From the cell containing the given text, extract its center point as (X, Y) coordinate. 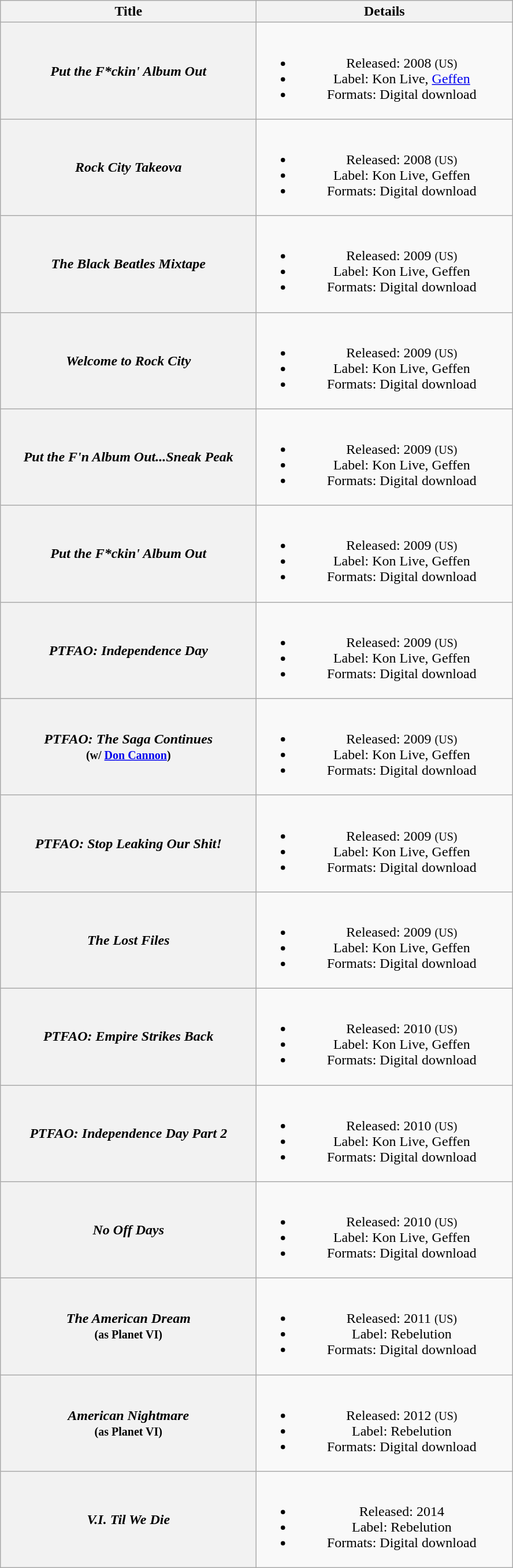
PTFAO: The Saga Continues(w/ Don Cannon) (128, 747)
The American Dream(as Planet VI) (128, 1326)
PTFAO: Independence Day (128, 650)
Rock City Takeova (128, 168)
Welcome to Rock City (128, 361)
American Nightmare(as Planet VI) (128, 1423)
Put the F'n Album Out...Sneak Peak (128, 457)
Released: 2011 (US)Label: RebelutionFormats: Digital download (385, 1326)
Title (128, 12)
The Lost Files (128, 940)
No Off Days (128, 1230)
V.I. Til We Die (128, 1519)
Details (385, 12)
The Black Beatles Mixtape (128, 264)
PTFAO: Independence Day Part 2 (128, 1133)
PTFAO: Stop Leaking Our Shit! (128, 843)
Released: 2012 (US)Label: RebelutionFormats: Digital download (385, 1423)
Released: 2014Label: RebelutionFormats: Digital download (385, 1519)
PTFAO: Empire Strikes Back (128, 1036)
